Find where the given text appears and provide that cell's center as [X, Y] coordinate. 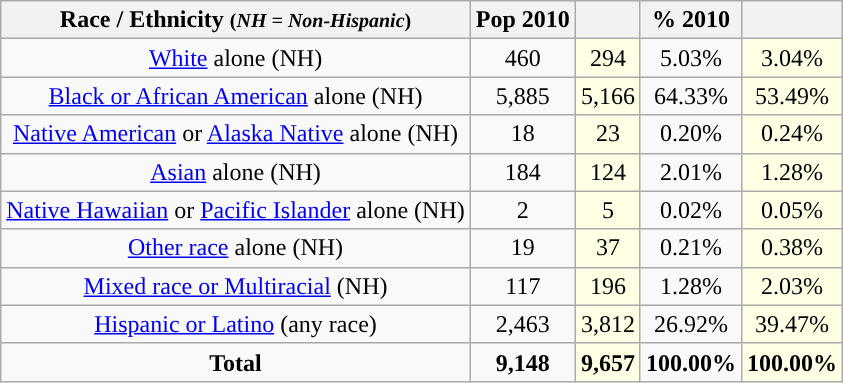
5.03% [690, 58]
5 [608, 210]
53.49% [792, 96]
0.24% [792, 134]
0.20% [690, 134]
0.02% [690, 210]
3,812 [608, 324]
White alone (NH) [236, 58]
184 [522, 172]
64.33% [690, 96]
26.92% [690, 324]
Other race alone (NH) [236, 248]
0.21% [690, 248]
Total [236, 362]
37 [608, 248]
0.38% [792, 248]
Mixed race or Multiracial (NH) [236, 286]
19 [522, 248]
3.04% [792, 58]
294 [608, 58]
Asian alone (NH) [236, 172]
9,148 [522, 362]
117 [522, 286]
% 2010 [690, 20]
196 [608, 286]
5,166 [608, 96]
23 [608, 134]
Hispanic or Latino (any race) [236, 324]
Native Hawaiian or Pacific Islander alone (NH) [236, 210]
9,657 [608, 362]
Race / Ethnicity (NH = Non-Hispanic) [236, 20]
5,885 [522, 96]
0.05% [792, 210]
18 [522, 134]
2.03% [792, 286]
2,463 [522, 324]
2.01% [690, 172]
2 [522, 210]
124 [608, 172]
39.47% [792, 324]
Native American or Alaska Native alone (NH) [236, 134]
Black or African American alone (NH) [236, 96]
460 [522, 58]
Pop 2010 [522, 20]
